Capture the cell that displays the provided text and extract its (X, Y) central coordinate. 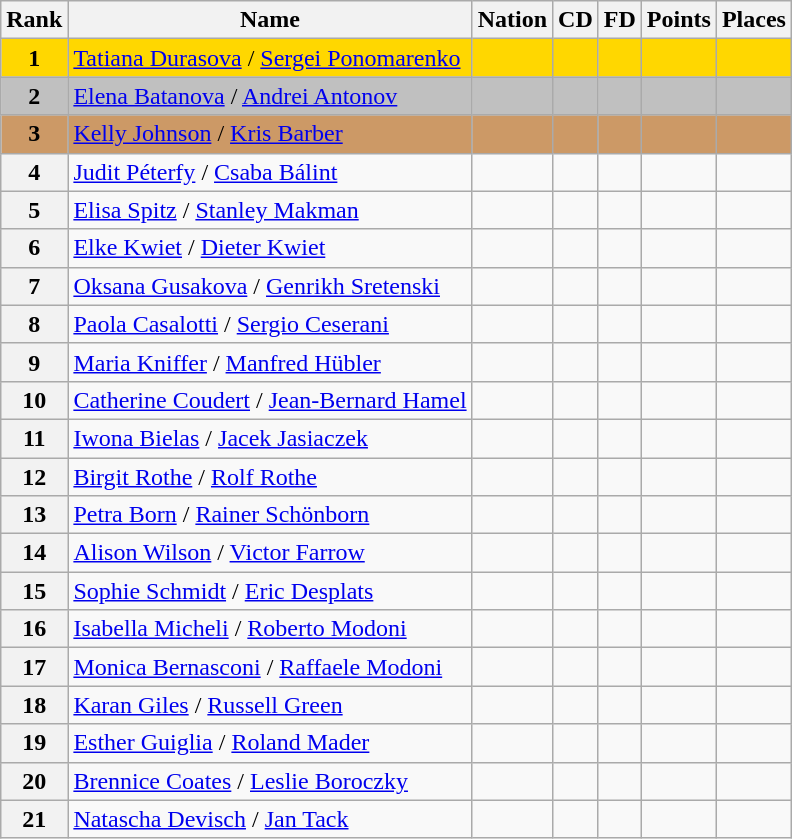
16 (34, 629)
2 (34, 96)
1 (34, 58)
Maria Kniffer / Manfred Hübler (270, 362)
3 (34, 134)
Points (678, 20)
Natascha Devisch / Jan Tack (270, 819)
Catherine Coudert / Jean-Bernard Hamel (270, 400)
Nation (512, 20)
19 (34, 743)
Elke Kwiet / Dieter Kwiet (270, 248)
17 (34, 667)
8 (34, 324)
Birgit Rothe / Rolf Rothe (270, 477)
20 (34, 781)
18 (34, 705)
Tatiana Durasova / Sergei Ponomarenko (270, 58)
4 (34, 172)
21 (34, 819)
9 (34, 362)
13 (34, 515)
Sophie Schmidt / Eric Desplats (270, 591)
FD (620, 20)
15 (34, 591)
CD (576, 20)
11 (34, 438)
12 (34, 477)
Oksana Gusakova / Genrikh Sretenski (270, 286)
Elena Batanova / Andrei Antonov (270, 96)
Paola Casalotti / Sergio Ceserani (270, 324)
Elisa Spitz / Stanley Makman (270, 210)
Esther Guiglia / Roland Mader (270, 743)
7 (34, 286)
Karan Giles / Russell Green (270, 705)
Places (754, 20)
Brennice Coates / Leslie Boroczky (270, 781)
6 (34, 248)
Monica Bernasconi / Raffaele Modoni (270, 667)
Petra Born / Rainer Schönborn (270, 515)
Name (270, 20)
Iwona Bielas / Jacek Jasiaczek (270, 438)
Judit Péterfy / Csaba Bálint (270, 172)
Isabella Micheli / Roberto Modoni (270, 629)
5 (34, 210)
Kelly Johnson / Kris Barber (270, 134)
Rank (34, 20)
14 (34, 553)
Alison Wilson / Victor Farrow (270, 553)
10 (34, 400)
